For the text-containing cell, return its midpoint in [X, Y] coordinate format. 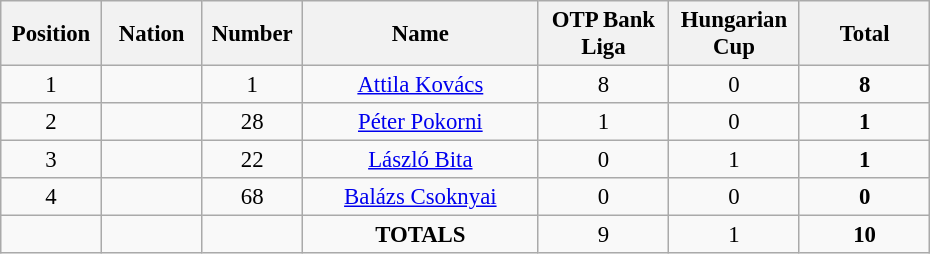
Péter Pokorni [421, 122]
TOTALS [421, 235]
28 [252, 122]
2 [52, 122]
Nation [152, 34]
Position [52, 34]
10 [864, 235]
OTP Bank Liga [604, 34]
9 [604, 235]
Balázs Csoknyai [421, 197]
4 [52, 197]
Hungarian Cup [734, 34]
3 [52, 160]
Name [421, 34]
68 [252, 197]
Total [864, 34]
László Bita [421, 160]
Attila Kovács [421, 85]
Number [252, 34]
22 [252, 160]
